Provide the [x, y] coordinate of the cell's center where the given text is located.  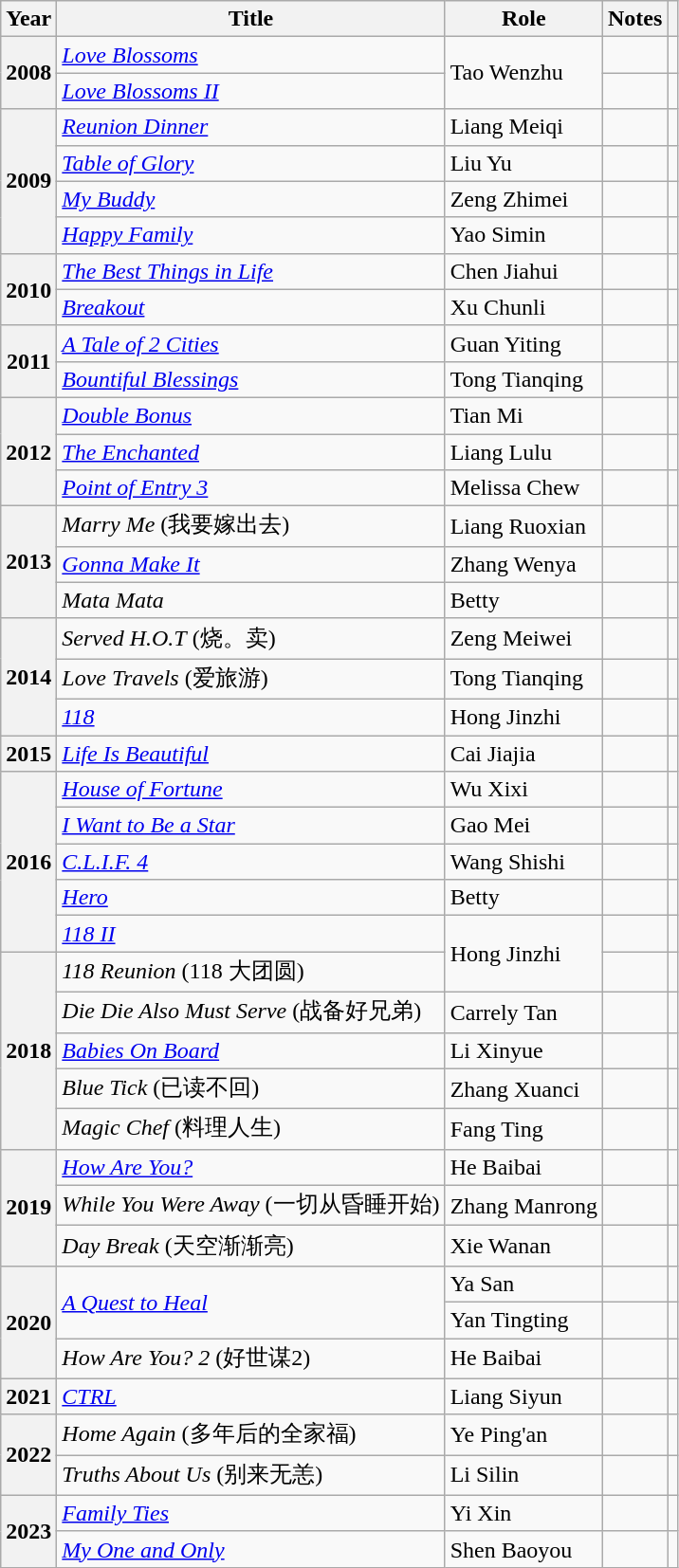
Shen Baoyou [523, 1549]
Love Blossoms [250, 55]
2023 [28, 1531]
Die Die Also Must Serve (战备好兄弟) [250, 1012]
2016 [28, 862]
2015 [28, 754]
Point of Entry 3 [250, 488]
Life Is Beautiful [250, 754]
The Enchanted [250, 452]
118 Reunion (118 大团圆) [250, 973]
Home Again (多年后的全家福) [250, 1435]
CTRL [250, 1396]
118 [250, 717]
Tian Mi [523, 415]
Love Blossoms II [250, 91]
Mata Mata [250, 600]
Reunion Dinner [250, 127]
Liang Lulu [523, 452]
Cai Jiajia [523, 754]
2019 [28, 1208]
Truths About Us (别来无恙) [250, 1475]
2020 [28, 1322]
2013 [28, 563]
A Quest to Heal [250, 1302]
2012 [28, 451]
Li Silin [523, 1475]
Year [28, 19]
2014 [28, 677]
Family Ties [250, 1513]
Tao Wenzhu [523, 73]
Xu Chunli [523, 307]
2018 [28, 1050]
Zeng Zhimei [523, 199]
Babies On Board [250, 1050]
Zhang Wenya [523, 564]
Zeng Meiwei [523, 639]
Chen Jiahui [523, 271]
Breakout [250, 307]
Yi Xin [523, 1513]
Role [523, 19]
Love Travels (爱旅游) [250, 679]
Bountiful Blessings [250, 379]
Marry Me (我要嫁出去) [250, 527]
2009 [28, 181]
While You Were Away (一切从昏睡开始) [250, 1206]
118 II [250, 934]
Guan Yiting [523, 343]
Ya San [523, 1284]
Blue Tick (已读不回) [250, 1088]
Table of Glory [250, 163]
How Are You? 2 (好世谋2) [250, 1359]
2008 [28, 73]
How Are You? [250, 1167]
The Best Things in Life [250, 271]
Day Break (天空渐渐亮) [250, 1246]
Wang Shishi [523, 862]
Fang Ting [523, 1130]
Liang Ruoxian [523, 527]
Served H.O.T (烧。卖) [250, 639]
Yao Simin [523, 235]
Xie Wanan [523, 1246]
2010 [28, 289]
Hero [250, 898]
House of Fortune [250, 790]
Melissa Chew [523, 488]
Notes [634, 19]
Ye Ping'an [523, 1435]
Yan Tingting [523, 1320]
Gonna Make It [250, 564]
Title [250, 19]
My One and Only [250, 1549]
Happy Family [250, 235]
2022 [28, 1454]
Magic Chef (料理人生) [250, 1130]
A Tale of 2 Cities [250, 343]
Wu Xixi [523, 790]
Zhang Manrong [523, 1206]
I Want to Be a Star [250, 826]
Gao Mei [523, 826]
Liang Meiqi [523, 127]
2011 [28, 361]
Liu Yu [523, 163]
C.L.I.F. 4 [250, 862]
Double Bonus [250, 415]
My Buddy [250, 199]
Liang Siyun [523, 1396]
Li Xinyue [523, 1050]
Zhang Xuanci [523, 1088]
Carrely Tan [523, 1012]
2021 [28, 1396]
